Extract the (X, Y) coordinate from the center of the cell holding the provided text.  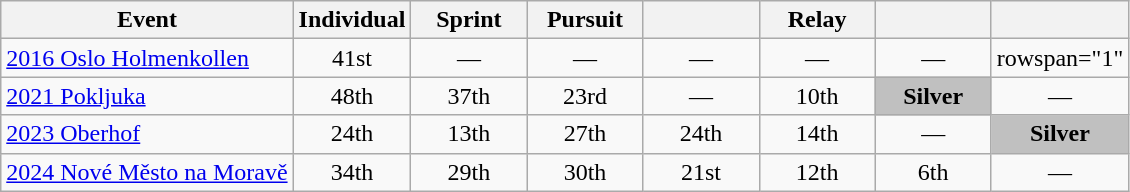
10th (817, 96)
30th (585, 172)
34th (352, 172)
29th (469, 172)
21st (701, 172)
Individual (352, 20)
14th (817, 134)
37th (469, 96)
Relay (817, 20)
23rd (585, 96)
12th (817, 172)
27th (585, 134)
Event (147, 20)
Pursuit (585, 20)
2021 Pokljuka (147, 96)
2024 Nové Město na Moravě (147, 172)
41st (352, 58)
2016 Oslo Holmenkollen (147, 58)
13th (469, 134)
rowspan="1" (1060, 58)
2023 Oberhof (147, 134)
48th (352, 96)
Sprint (469, 20)
6th (933, 172)
